Return (X, Y) of the center of cell containing provided text 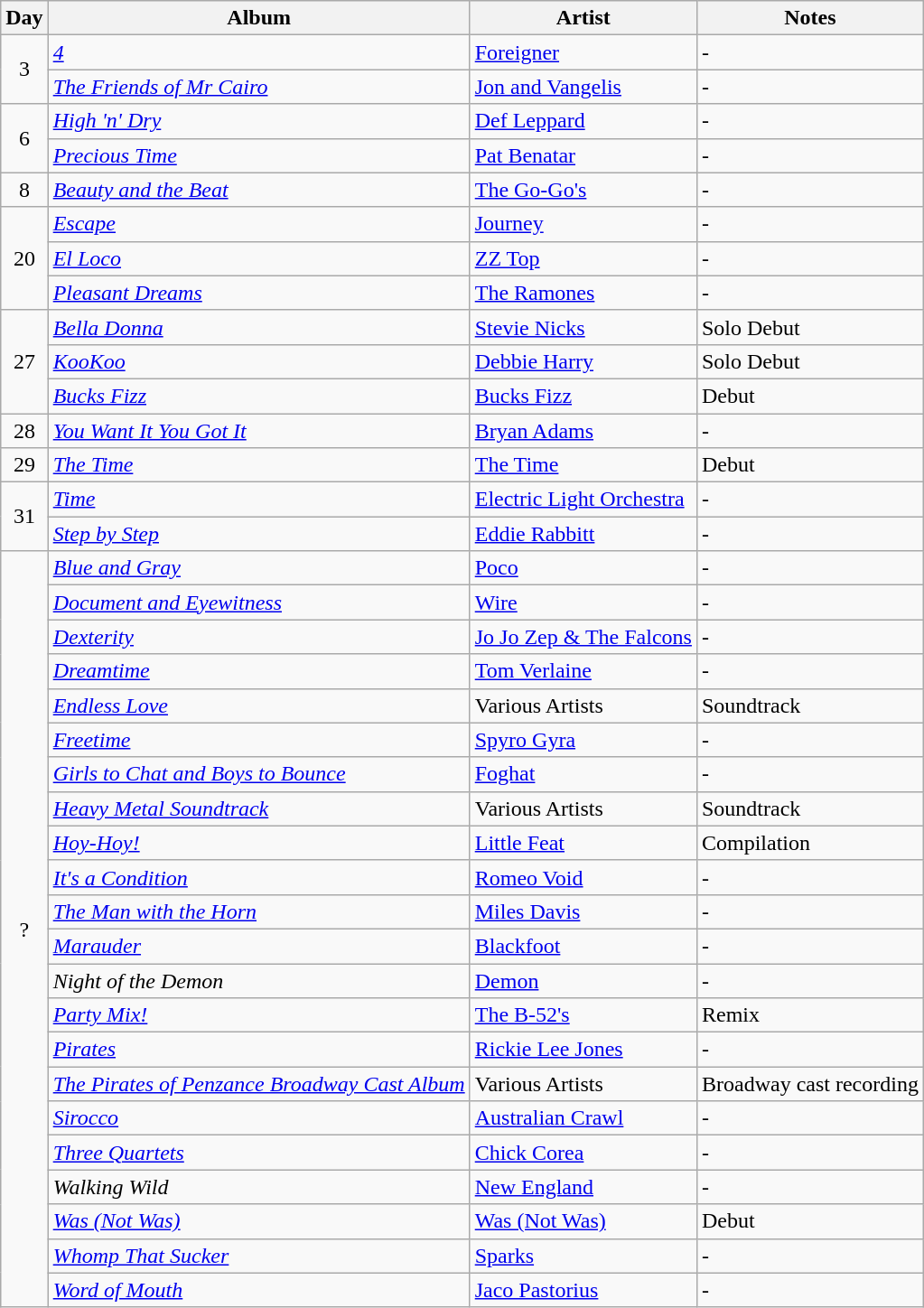
Girls to Chat and Boys to Bounce (258, 774)
Demon (583, 980)
Debbie Harry (583, 361)
New England (583, 1187)
Broadway cast recording (809, 1084)
28 (24, 431)
The Man with the Horn (258, 911)
Miles Davis (583, 911)
The Go-Go's (583, 190)
27 (24, 361)
Day (24, 18)
3 (24, 70)
ZZ Top (583, 258)
El Loco (258, 258)
The Pirates of Penzance Broadway Cast Album (258, 1084)
8 (24, 190)
High 'n' Dry (258, 121)
Notes (809, 18)
Bryan Adams (583, 431)
Precious Time (258, 155)
Stevie Nicks (583, 327)
Poco (583, 568)
The B-52's (583, 1015)
KooKoo (258, 361)
Sirocco (258, 1118)
Foghat (583, 774)
Step by Step (258, 534)
Remix (809, 1015)
Three Quartets (258, 1153)
Word of Mouth (258, 1290)
20 (24, 258)
Australian Crawl (583, 1118)
Little Feat (583, 843)
The Ramones (583, 293)
You Want It You Got It (258, 431)
Artist (583, 18)
Compilation (809, 843)
Bella Donna (258, 327)
Document and Eyewitness (258, 603)
Def Leppard (583, 121)
Marauder (258, 946)
31 (24, 517)
Walking Wild (258, 1187)
Wire (583, 603)
Hoy-Hoy! (258, 843)
Blackfoot (583, 946)
Party Mix! (258, 1015)
Pat Benatar (583, 155)
Heavy Metal Soundtrack (258, 808)
Electric Light Orchestra (583, 500)
Chick Corea (583, 1153)
The Friends of Mr Cairo (258, 87)
Dexterity (258, 637)
Eddie Rabbitt (583, 534)
Pirates (258, 1050)
Endless Love (258, 705)
Rickie Lee Jones (583, 1050)
Time (258, 500)
Foreigner (583, 52)
Beauty and the Beat (258, 190)
? (24, 929)
Romeo Void (583, 877)
Jaco Pastorius (583, 1290)
Spyro Gyra (583, 740)
Jon and Vangelis (583, 87)
Escape (258, 224)
29 (24, 465)
Dreamtime (258, 671)
4 (258, 52)
Freetime (258, 740)
Night of the Demon (258, 980)
It's a Condition (258, 877)
Blue and Gray (258, 568)
Whomp That Sucker (258, 1256)
6 (24, 138)
Tom Verlaine (583, 671)
Journey (583, 224)
Sparks (583, 1256)
Jo Jo Zep & The Falcons (583, 637)
Pleasant Dreams (258, 293)
Album (258, 18)
